Pinpoint the cell where the given text exists, returning its [x, y] midpoint coordinate. 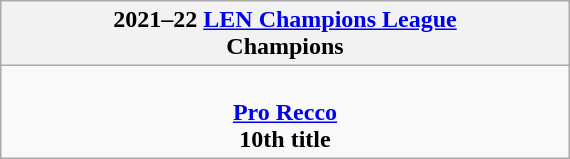
2021–22 LEN Champions LeagueChampions [284, 34]
Pro Recco10th title [284, 112]
